Determine the (x, y) coordinate at the center of the cell enclosing the given text.  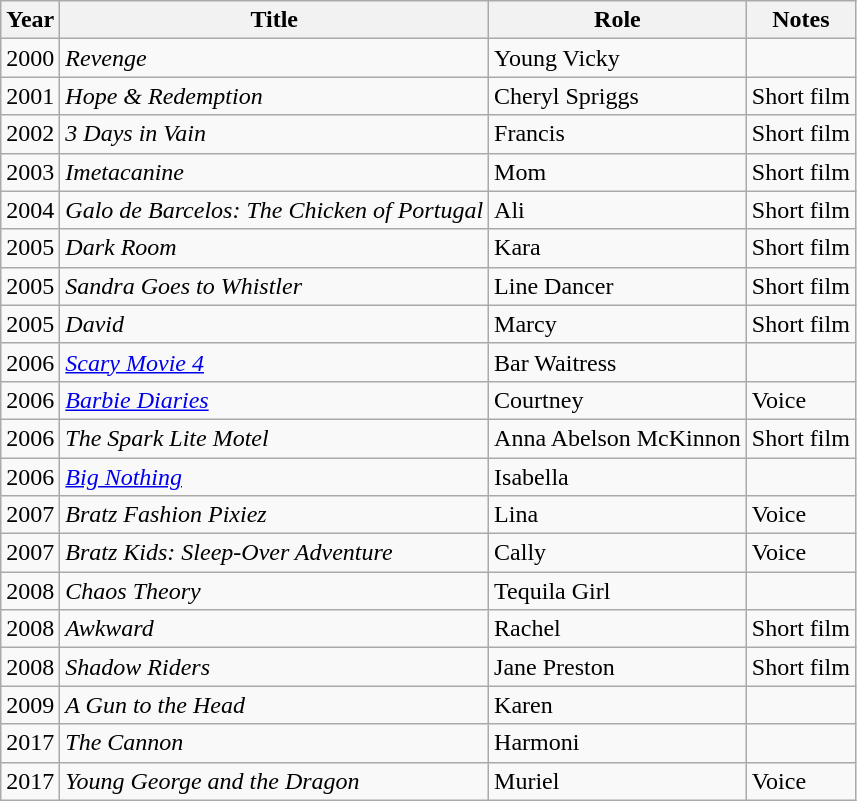
Year (30, 20)
Isabella (618, 477)
Sandra Goes to Whistler (274, 286)
2003 (30, 172)
Jane Preston (618, 667)
The Spark Lite Motel (274, 438)
Bratz Fashion Pixiez (274, 515)
2009 (30, 705)
Lina (618, 515)
Title (274, 20)
Young George and the Dragon (274, 781)
3 Days in Vain (274, 134)
Galo de Barcelos: The Chicken of Portugal (274, 210)
Hope & Redemption (274, 96)
2000 (30, 58)
Bar Waitress (618, 362)
The Cannon (274, 743)
David (274, 324)
Scary Movie 4 (274, 362)
2001 (30, 96)
Dark Room (274, 248)
Cheryl Spriggs (618, 96)
Marcy (618, 324)
Courtney (618, 400)
2004 (30, 210)
Revenge (274, 58)
Chaos Theory (274, 591)
Notes (800, 20)
Mom (618, 172)
Young Vicky (618, 58)
Bratz Kids: Sleep-Over Adventure (274, 553)
Francis (618, 134)
Harmoni (618, 743)
Role (618, 20)
A Gun to the Head (274, 705)
Anna Abelson McKinnon (618, 438)
Shadow Riders (274, 667)
Barbie Diaries (274, 400)
Muriel (618, 781)
Imetacanine (274, 172)
Big Nothing (274, 477)
Rachel (618, 629)
Awkward (274, 629)
Cally (618, 553)
Kara (618, 248)
Tequila Girl (618, 591)
Karen (618, 705)
Line Dancer (618, 286)
2002 (30, 134)
Ali (618, 210)
